Output the [x, y] coordinate of the center of the cell containing the given text.  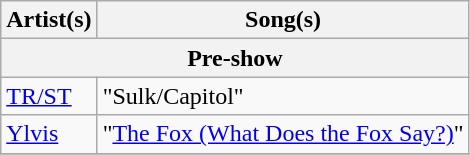
Ylvis [49, 134]
TR/ST [49, 96]
"Sulk/Capitol" [283, 96]
Song(s) [283, 20]
"The Fox (What Does the Fox Say?)" [283, 134]
Pre-show [235, 58]
Artist(s) [49, 20]
